Search for the cell housing the specified text and yield its [x, y] center coordinate. 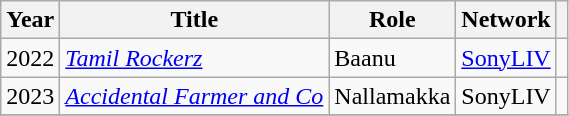
Title [194, 20]
Nallamakka [392, 96]
Accidental Farmer and Co [194, 96]
Baanu [392, 58]
Year [30, 20]
Tamil Rockerz [194, 58]
2023 [30, 96]
2022 [30, 58]
Role [392, 20]
Network [506, 20]
